Extract the [X, Y] coordinate from the center of the cell holding the provided text.  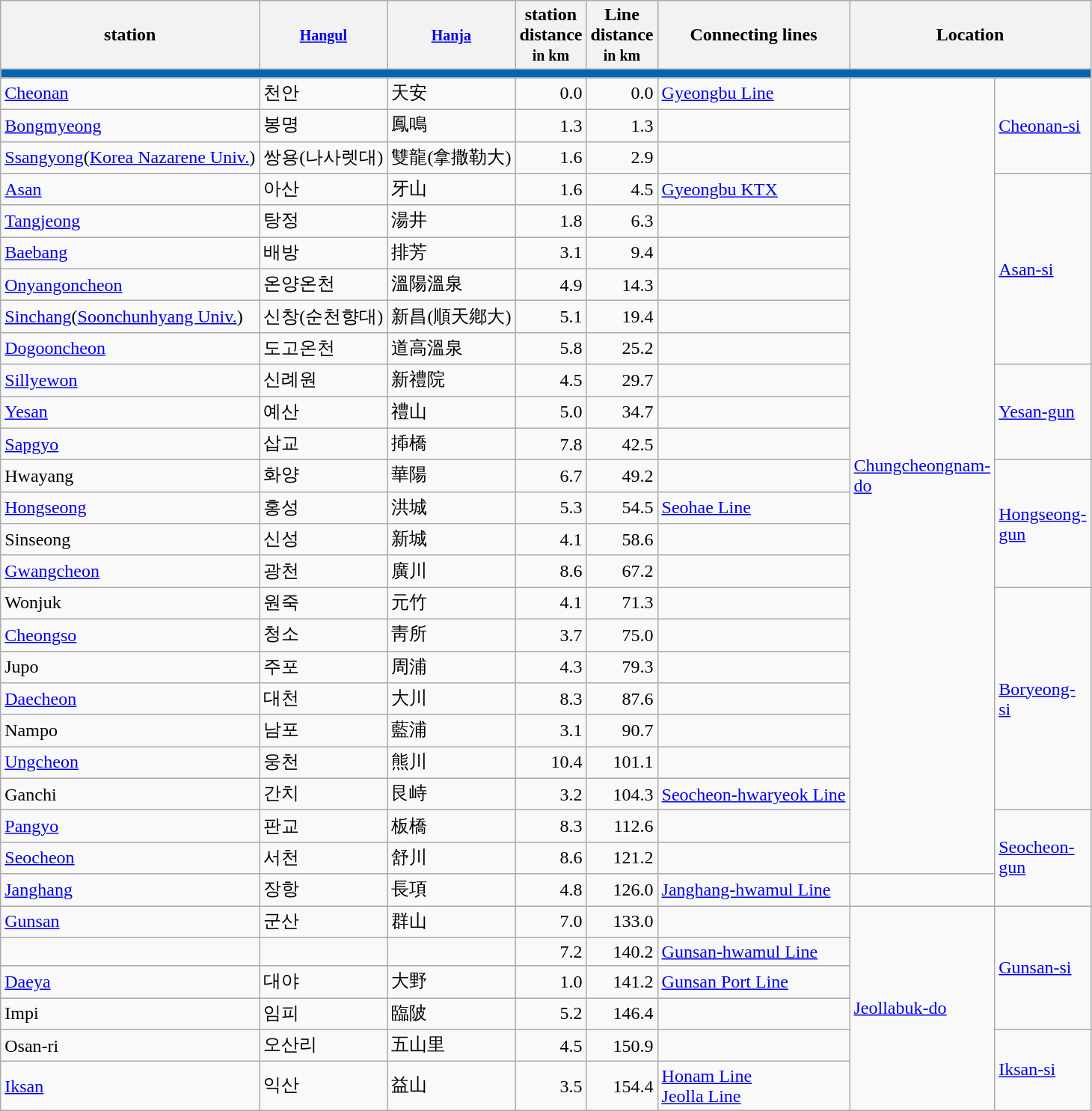
삽교 [323, 444]
4.3 [550, 667]
3.7 [550, 634]
천안 [323, 94]
Chungcheongnam-do [922, 476]
Janghang [130, 890]
Iksan-si [1043, 1070]
揷橋 [452, 444]
대야 [323, 982]
Sillyewon [130, 380]
오산리 [323, 1046]
5.2 [550, 1014]
9.4 [622, 253]
長項 [452, 890]
Asan [130, 190]
Cheonan [130, 94]
Location [970, 35]
임피 [323, 1014]
67.2 [622, 572]
87.6 [622, 699]
Hanja [452, 35]
Onyangoncheon [130, 284]
140.2 [622, 952]
臨陂 [452, 1014]
靑所 [452, 634]
쌍용(나사렛대) [323, 157]
Gunsan-hwamul Line [754, 952]
Hwayang [130, 476]
6.7 [550, 476]
19.4 [622, 317]
Impi [130, 1014]
6.3 [622, 221]
14.3 [622, 284]
5.3 [550, 507]
新昌(順天鄕大) [452, 317]
華陽 [452, 476]
Jeollabuk-do [922, 1007]
홍성 [323, 507]
5.0 [550, 413]
藍浦 [452, 730]
4.8 [550, 890]
Gunsan Port Line [754, 982]
Seocheon-hwaryeok Line [754, 795]
신창(순천향대) [323, 317]
봉명 [323, 126]
五山里 [452, 1046]
洪城 [452, 507]
도고온천 [323, 349]
Ssangyong(Korea Nazarene Univ.) [130, 157]
5.1 [550, 317]
군산 [323, 922]
stationdistancein km [550, 35]
웅천 [323, 763]
新禮院 [452, 380]
71.3 [622, 603]
주포 [323, 667]
화양 [323, 476]
3.2 [550, 795]
아산 [323, 190]
Bongmyeong [130, 126]
Cheonan-si [1043, 126]
Gyeongbu Line [754, 94]
7.8 [550, 444]
신성 [323, 540]
2.9 [622, 157]
Daecheon [130, 699]
154.4 [622, 1086]
Asan-si [1043, 269]
Connecting lines [754, 35]
Sinchang(Soonchunhyang Univ.) [130, 317]
新城 [452, 540]
간치 [323, 795]
熊川 [452, 763]
溫陽溫泉 [452, 284]
Gwangcheon [130, 572]
10.4 [550, 763]
Sapgyo [130, 444]
牙山 [452, 190]
Gyeongbu KTX [754, 190]
남포 [323, 730]
Seocheon-gun [1043, 858]
온양온천 [323, 284]
5.8 [550, 349]
大川 [452, 699]
Pangyo [130, 826]
신례원 [323, 380]
Gunsan-si [1043, 967]
101.1 [622, 763]
Seohae Line [754, 507]
판교 [323, 826]
원죽 [323, 603]
광천 [323, 572]
42.5 [622, 444]
Ungcheon [130, 763]
湯井 [452, 221]
Nampo [130, 730]
29.7 [622, 380]
廣川 [452, 572]
元竹 [452, 603]
周浦 [452, 667]
7.2 [550, 952]
Osan-ri [130, 1046]
舒川 [452, 857]
Yesan-gun [1043, 412]
Honam LineJeolla Line [754, 1086]
1.0 [550, 982]
板橋 [452, 826]
禮山 [452, 413]
Seocheon [130, 857]
7.0 [550, 922]
대천 [323, 699]
Linedistancein km [622, 35]
150.9 [622, 1046]
배방 [323, 253]
청소 [323, 634]
益山 [452, 1086]
141.2 [622, 982]
121.2 [622, 857]
장항 [323, 890]
鳳鳴 [452, 126]
大野 [452, 982]
Hongseong [130, 507]
station [130, 35]
Daeya [130, 982]
탕정 [323, 221]
익산 [323, 1086]
112.6 [622, 826]
49.2 [622, 476]
道高溫泉 [452, 349]
34.7 [622, 413]
126.0 [622, 890]
104.3 [622, 795]
Janghang-hwamul Line [754, 890]
Cheongso [130, 634]
79.3 [622, 667]
25.2 [622, 349]
75.0 [622, 634]
Hongseong-gun [1043, 524]
Dogooncheon [130, 349]
예산 [323, 413]
排芳 [452, 253]
Yesan [130, 413]
90.7 [622, 730]
4.9 [550, 284]
Tangjeong [130, 221]
133.0 [622, 922]
Wonjuk [130, 603]
Jupo [130, 667]
雙龍(拿撒勒大) [452, 157]
Iksan [130, 1086]
서천 [323, 857]
1.8 [550, 221]
Ganchi [130, 795]
54.5 [622, 507]
3.5 [550, 1086]
Gunsan [130, 922]
Baebang [130, 253]
Sinseong [130, 540]
群山 [452, 922]
天安 [452, 94]
Boryeong-si [1043, 699]
Hangul [323, 35]
146.4 [622, 1014]
58.6 [622, 540]
艮峙 [452, 795]
